Determine the (x, y) coordinate at the center of the cell enclosing the given text.  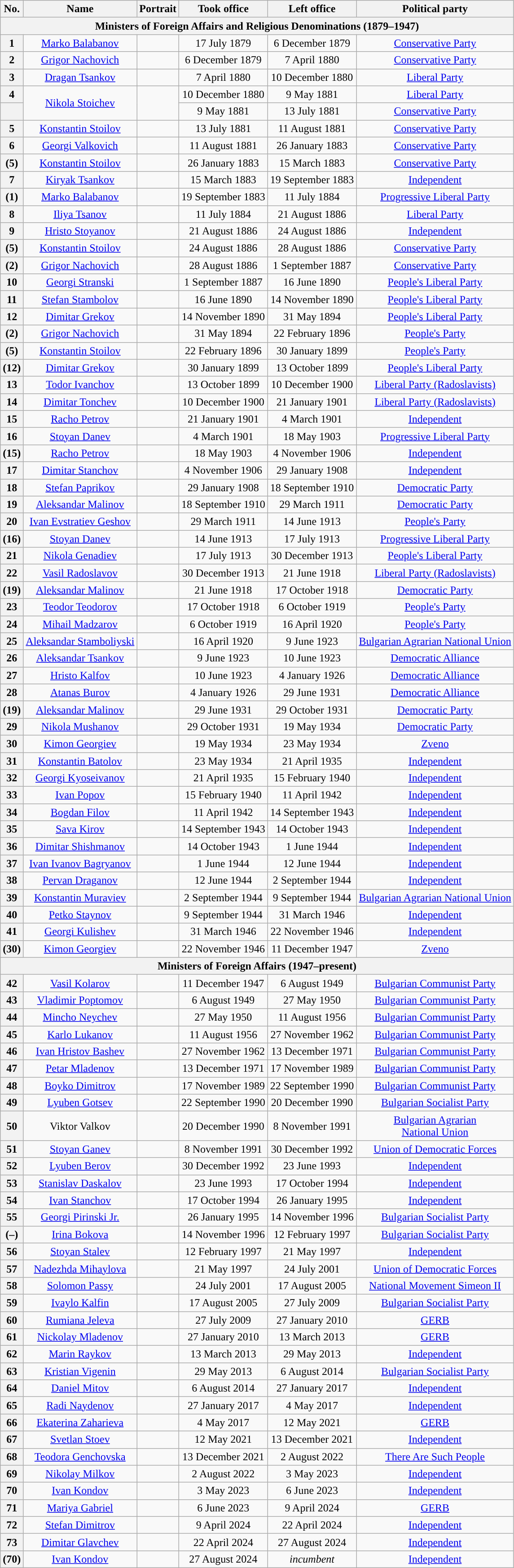
51 (12, 1149)
Vladimir Poptomov (80, 1000)
52 (12, 1166)
Nadezhda Mihaylova (80, 1268)
No. (12, 9)
Left office (312, 9)
23 (12, 607)
7 (12, 180)
(15) (12, 453)
Ivan Stanchov (80, 1200)
Kristian Vigenin (80, 1371)
Name (80, 9)
10 (12, 282)
Stanislav Daskalov (80, 1183)
45 (12, 1034)
53 (12, 1183)
69 (12, 1474)
13 (12, 385)
18 (12, 487)
Karlo Lukanov (80, 1034)
Teodor Teodorov (80, 607)
32 (12, 778)
22 (12, 573)
40 (12, 915)
15 (12, 419)
Stoyan Stalev (80, 1251)
71 (12, 1508)
Solomon Passy (80, 1286)
There Are Such People (435, 1457)
60 (12, 1320)
Dimitar Shishmanov (80, 846)
National Movement Simeon II (435, 1286)
Ivan Hristov Bashev (80, 1052)
16 (12, 436)
27 (12, 675)
Dragan Tsankov (80, 77)
Georgi Kulishev (80, 932)
(–) (12, 1234)
Dimitar Stanchov (80, 470)
Petko Staynov (80, 915)
4 (12, 94)
Svetlan Stoev (80, 1440)
Nikolay Milkov (80, 1474)
Lyuben Berov (80, 1166)
11 (12, 300)
Aleksandar Stamboliyski (80, 641)
30 (12, 744)
Ministers of Foreign Affairs (1947–present) (257, 966)
70 (12, 1491)
Nikola Stoichev (80, 103)
Stefan Stambolov (80, 300)
55 (12, 1217)
49 (12, 1103)
66 (12, 1423)
48 (12, 1086)
65 (12, 1405)
Mihail Madzarov (80, 624)
Georgi Kyoseivanov (80, 778)
56 (12, 1251)
Marin Raykov (80, 1354)
50 (12, 1126)
Took office (224, 9)
Georgi Pirinski Jr. (80, 1217)
Konstantin Muraviev (80, 898)
Boyko Dimitrov (80, 1086)
36 (12, 846)
Dimitar Glavchev (80, 1542)
(16) (12, 539)
28 (12, 692)
72 (12, 1525)
Nikola Mushanov (80, 727)
26 (12, 658)
47 (12, 1069)
Mariya Gabriel (80, 1508)
incumbent (312, 1559)
Political party (435, 9)
(1) (12, 197)
Nikola Genadiev (80, 556)
Georgi Stranski (80, 282)
3 (12, 77)
Petar Mladenov (80, 1069)
33 (12, 795)
41 (12, 932)
1 (12, 43)
Stefan Paprikov (80, 487)
Ivan Popov (80, 795)
Hristo Kalfov (80, 675)
29 (12, 727)
63 (12, 1371)
Lyuben Gotsev (80, 1103)
9 (12, 231)
Irina Bokova (80, 1234)
Rumiana Jeleva (80, 1320)
Teodora Genchovska (80, 1457)
25 (12, 641)
43 (12, 1000)
Vasil Kolarov (80, 983)
Sava Kirov (80, 829)
73 (12, 1542)
Hristo Stoyanov (80, 231)
Georgi Valkovich (80, 145)
Stefan Dimitrov (80, 1525)
8 (12, 214)
Dimitar Tonchev (80, 402)
57 (12, 1268)
Mincho Neychev (80, 1017)
14 (12, 402)
67 (12, 1440)
Portrait (158, 9)
5 (12, 128)
Radi Naydenov (80, 1405)
35 (12, 829)
62 (12, 1354)
34 (12, 812)
Pervan Draganov (80, 881)
6 (12, 145)
Vasil Radoslavov (80, 573)
Ministers of Foreign Affairs and Religious Denominations (1879–1947) (257, 26)
19 (12, 505)
17 (12, 470)
Viktor Valkov (80, 1126)
58 (12, 1286)
Ivaylo Kalfin (80, 1303)
44 (12, 1017)
Nickolay Mladenov (80, 1337)
37 (12, 863)
31 (12, 761)
(30) (12, 949)
(12) (12, 368)
Daniel Mitov (80, 1388)
46 (12, 1052)
64 (12, 1388)
Atanas Burov (80, 692)
Kiryak Tsankov (80, 180)
61 (12, 1337)
24 (12, 624)
(70) (12, 1559)
17 July 1879 (224, 43)
Todor Ivanchov (80, 385)
Ivan Evstratiev Geshov (80, 522)
42 (12, 983)
38 (12, 881)
12 (12, 317)
2 (12, 60)
Iliya Tsanov (80, 214)
Bogdan Filov (80, 812)
39 (12, 898)
Ekaterina Zaharieva (80, 1423)
54 (12, 1200)
Stoyan Ganev (80, 1149)
59 (12, 1303)
Konstantin Batolov (80, 761)
20 (12, 522)
21 (12, 556)
68 (12, 1457)
Aleksandar Tsankov (80, 658)
Ivan Ivanov Bagryanov (80, 863)
